For the text-containing cell, return its midpoint in [X, Y] coordinate format. 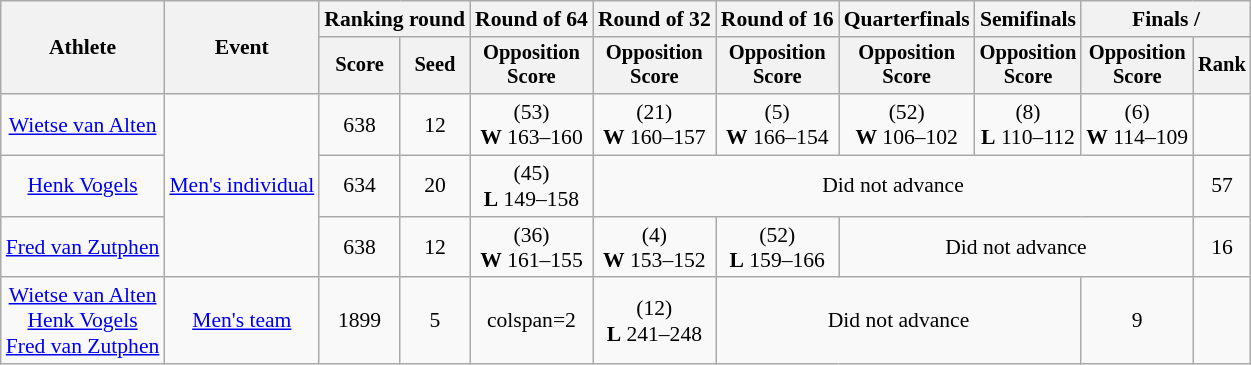
20 [435, 186]
(21)W 160–157 [654, 124]
Round of 16 [778, 19]
Semifinals [1028, 19]
(6)W 114–109 [1137, 124]
(4)W 153–152 [654, 248]
Score [360, 66]
(52)W 106–102 [907, 124]
Men's individual [242, 186]
Athlete [83, 48]
colspan=2 [532, 322]
Rank [1222, 66]
(36)W 161–155 [532, 248]
634 [360, 186]
Men's team [242, 322]
Round of 64 [532, 19]
5 [435, 322]
Quarterfinals [907, 19]
(45)L 149–158 [532, 186]
(12)L 241–248 [654, 322]
57 [1222, 186]
Seed [435, 66]
1899 [360, 322]
Finals / [1166, 19]
Fred van Zutphen [83, 248]
Wietse van Alten [83, 124]
Ranking round [394, 19]
(8)L 110–112 [1028, 124]
Round of 32 [654, 19]
(5)W 166–154 [778, 124]
Wietse van AltenHenk VogelsFred van Zutphen [83, 322]
(53)W 163–160 [532, 124]
16 [1222, 248]
Event [242, 48]
(52)L 159–166 [778, 248]
9 [1137, 322]
Henk Vogels [83, 186]
